Extract the [x, y] coordinate from the center of the cell holding the provided text.  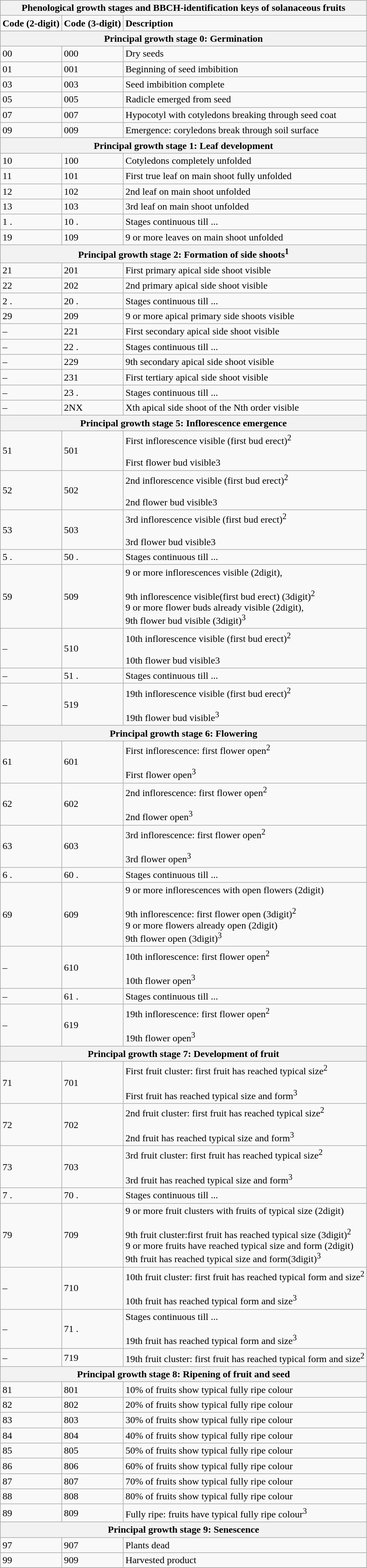
51 . [92, 676]
61 . [92, 996]
50 . [92, 557]
52 [31, 491]
71 . [92, 1329]
109 [92, 237]
201 [92, 270]
907 [92, 1545]
53 [31, 530]
05 [31, 100]
First inflorescence: first flower open2First flower open3 [245, 762]
1 . [31, 222]
Xth apical side shoot of the Nth order visible [245, 408]
83 [31, 1420]
001 [92, 69]
702 [92, 1125]
503 [92, 530]
Seed imbibition complete [245, 84]
97 [31, 1545]
703 [92, 1167]
62 [31, 804]
12 [31, 191]
10th fruit cluster: first fruit has reached typical form and size210th fruit has reached typical form and size3 [245, 1288]
Phenological growth stages and BBCH-identification keys of solanaceous fruits [183, 8]
Harvested product [245, 1560]
502 [92, 491]
009 [92, 130]
Cotyledons completely unfolded [245, 161]
9th secondary apical side shoot visible [245, 362]
Radicle emerged from seed [245, 100]
710 [92, 1288]
23 . [92, 393]
22 . [92, 347]
First primary apical side shoot visible [245, 270]
20 . [92, 301]
802 [92, 1405]
Hypocotyl with cotyledons breaking through seed coat [245, 115]
88 [31, 1497]
5 . [31, 557]
Principal growth stage 1: Leaf development [183, 145]
102 [92, 191]
005 [92, 100]
Dry seeds [245, 54]
801 [92, 1389]
First fruit cluster: first fruit has reached typical size2 First fruit has reached typical size and form3 [245, 1082]
Plants dead [245, 1545]
73 [31, 1167]
10% of fruits show typical fully ripe colour [245, 1389]
21 [31, 270]
003 [92, 84]
70% of fruits show typical fully ripe colour [245, 1481]
59 [31, 597]
719 [92, 1358]
First tertiary apical side shoot visible [245, 377]
9 or more leaves on main shoot unfolded [245, 237]
6 . [31, 875]
510 [92, 649]
000 [92, 54]
602 [92, 804]
Description [245, 23]
51 [31, 450]
60% of fruits show typical fully ripe colour [245, 1466]
Principal growth stage 0: Germination [183, 39]
85 [31, 1451]
7 . [31, 1195]
Fully ripe: fruits have typical fully ripe colour3 [245, 1513]
3rd inflorescence visible (first bud erect)23rd flower bud visible3 [245, 530]
Code (2-digit) [31, 23]
101 [92, 176]
Principal growth stage 8: Ripening of fruit and seed [183, 1374]
809 [92, 1513]
First secondary apical side shoot visible [245, 332]
29 [31, 316]
Principal growth stage 2: Formation of side shoots1 [183, 254]
19th inflorescence visible (first bud erect)219th flower bud visible3 [245, 704]
10th inflorescence visible (first bud erect)2 10th flower bud visible3 [245, 649]
10 . [92, 222]
803 [92, 1420]
20% of fruits show typical fully ripe colour [245, 1405]
01 [31, 69]
Principal growth stage 9: Senescence [183, 1529]
9 or more apical primary side shoots visible [245, 316]
3rd fruit cluster: first fruit has reached typical size2 3rd fruit has reached typical size and form3 [245, 1167]
806 [92, 1466]
808 [92, 1497]
509 [92, 597]
Principal growth stage 5: Inflorescence emergence [183, 423]
Principal growth stage 7: Development of fruit [183, 1054]
804 [92, 1436]
19 [31, 237]
610 [92, 967]
19th inflorescence: first flower open2 19th flower open3 [245, 1025]
22 [31, 285]
2nd inflorescence: first flower open22nd flower open3 [245, 804]
70 . [92, 1195]
231 [92, 377]
2nd inflorescence visible (first bud erect)22nd flower bud visible3 [245, 491]
701 [92, 1082]
07 [31, 115]
Stages continuous till ...19th fruit has reached typical form and size3 [245, 1329]
99 [31, 1560]
84 [31, 1436]
63 [31, 846]
805 [92, 1451]
13 [31, 207]
909 [92, 1560]
221 [92, 332]
501 [92, 450]
3rd inflorescence: first flower open2 3rd flower open3 [245, 846]
3rd leaf on main shoot unfolded [245, 207]
Code (3-digit) [92, 23]
69 [31, 914]
03 [31, 84]
229 [92, 362]
Principal growth stage 6: Flowering [183, 733]
82 [31, 1405]
2NX [92, 408]
103 [92, 207]
86 [31, 1466]
10 [31, 161]
60 . [92, 875]
11 [31, 176]
30% of fruits show typical fully ripe colour [245, 1420]
007 [92, 115]
00 [31, 54]
First true leaf on main shoot fully unfolded [245, 176]
79 [31, 1235]
50% of fruits show typical fully ripe colour [245, 1451]
Beginning of seed imbibition [245, 69]
40% of fruits show typical fully ripe colour [245, 1436]
619 [92, 1025]
89 [31, 1513]
601 [92, 762]
709 [92, 1235]
2 . [31, 301]
100 [92, 161]
202 [92, 285]
87 [31, 1481]
2nd primary apical side shoot visible [245, 285]
71 [31, 1082]
09 [31, 130]
2nd leaf on main shoot unfolded [245, 191]
19th fruit cluster: first fruit has reached typical form and size2 [245, 1358]
80% of fruits show typical fully ripe colour [245, 1497]
81 [31, 1389]
807 [92, 1481]
2nd fruit cluster: first fruit has reached typical size2 2nd fruit has reached typical size and form3 [245, 1125]
72 [31, 1125]
209 [92, 316]
609 [92, 914]
10th inflorescence: first flower open2 10th flower open3 [245, 967]
Emergence: coryledons break through soil surface [245, 130]
61 [31, 762]
First inflorescence visible (first bud erect)2 First flower bud visible3 [245, 450]
519 [92, 704]
603 [92, 846]
